Return [x, y] of the center of cell containing provided text 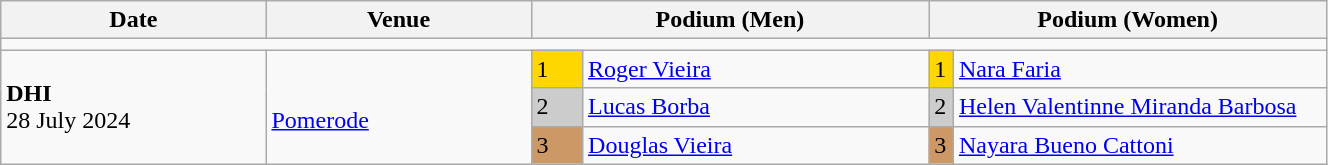
Podium (Women) [1128, 20]
Date [134, 20]
Roger Vieira [756, 69]
Lucas Borba [756, 107]
Helen Valentinne Miranda Barbosa [1140, 107]
Pomerode [398, 107]
Douglas Vieira [756, 145]
Nara Faria [1140, 69]
Nayara Bueno Cattoni [1140, 145]
Venue [398, 20]
DHI 28 July 2024 [134, 107]
Podium (Men) [730, 20]
